For the text-containing cell, return its midpoint in [X, Y] coordinate format. 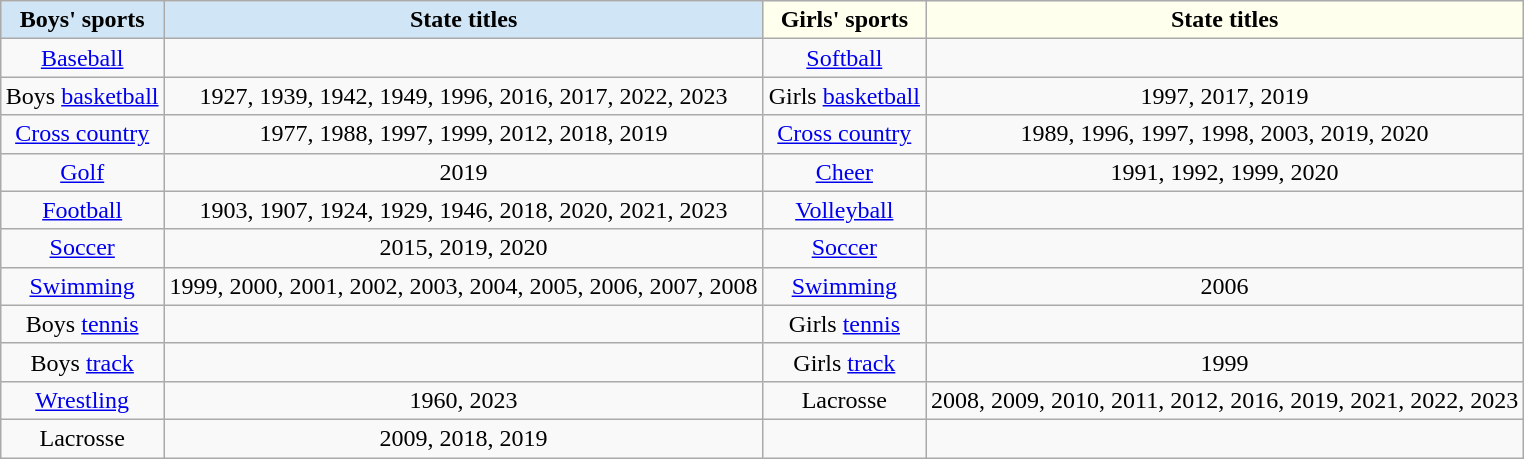
Boys tennis [82, 324]
1999, 2000, 2001, 2002, 2003, 2004, 2005, 2006, 2007, 2008 [464, 286]
2015, 2019, 2020 [464, 248]
1989, 1996, 1997, 1998, 2003, 2019, 2020 [1225, 134]
Girls track [844, 362]
1977, 1988, 1997, 1999, 2012, 2018, 2019 [464, 134]
Cheer [844, 172]
2009, 2018, 2019 [464, 438]
Football [82, 210]
1997, 2017, 2019 [1225, 96]
Girls tennis [844, 324]
1927, 1939, 1942, 1949, 1996, 2016, 2017, 2022, 2023 [464, 96]
Golf [82, 172]
Boys' sports [82, 20]
2019 [464, 172]
Baseball [82, 58]
1960, 2023 [464, 400]
Volleyball [844, 210]
Wrestling [82, 400]
Softball [844, 58]
Boys track [82, 362]
1999 [1225, 362]
2006 [1225, 286]
1991, 1992, 1999, 2020 [1225, 172]
Girls basketball [844, 96]
1903, 1907, 1924, 1929, 1946, 2018, 2020, 2021, 2023 [464, 210]
2008, 2009, 2010, 2011, 2012, 2016, 2019, 2021, 2022, 2023 [1225, 400]
Girls' sports [844, 20]
Boys basketball [82, 96]
